Return the [x, y] coordinate for the center point of the cell that contains the specified text.  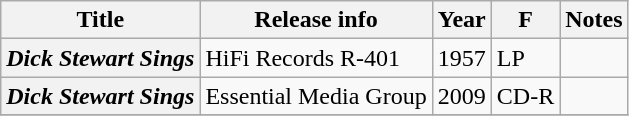
Year [462, 20]
CD-R [525, 96]
Release info [316, 20]
2009 [462, 96]
F [525, 20]
LP [525, 58]
Essential Media Group [316, 96]
1957 [462, 58]
Title [100, 20]
HiFi Records R-401 [316, 58]
Notes [594, 20]
